For the text-containing cell, return its midpoint in [x, y] coordinate format. 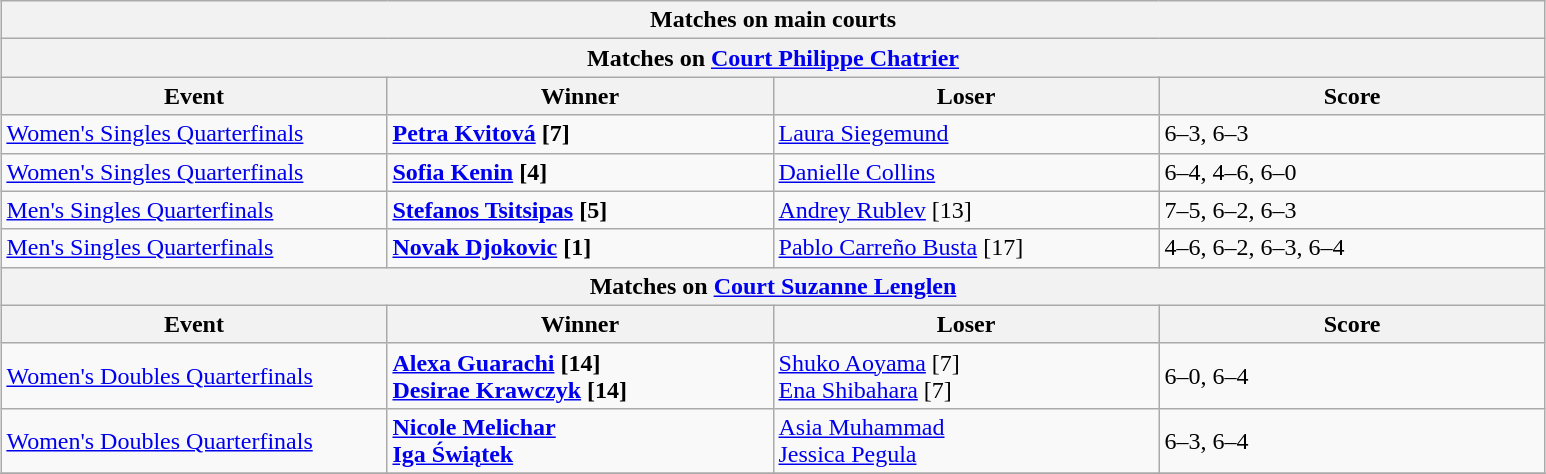
Danielle Collins [966, 172]
Stefanos Tsitsipas [5] [580, 210]
6–3, 6–3 [1352, 134]
Sofia Kenin [4] [580, 172]
Matches on main courts [773, 20]
Shuko Aoyama [7] Ena Shibahara [7] [966, 376]
6–4, 4–6, 6–0 [1352, 172]
7–5, 6–2, 6–3 [1352, 210]
6–0, 6–4 [1352, 376]
Alexa Guarachi [14] Desirae Krawczyk [14] [580, 376]
Matches on Court Philippe Chatrier [773, 58]
4–6, 6–2, 6–3, 6–4 [1352, 248]
Andrey Rublev [13] [966, 210]
Petra Kvitová [7] [580, 134]
6–3, 6–4 [1352, 440]
Nicole Melichar Iga Świątek [580, 440]
Asia Muhammad Jessica Pegula [966, 440]
Novak Djokovic [1] [580, 248]
Matches on Court Suzanne Lenglen [773, 286]
Laura Siegemund [966, 134]
Pablo Carreño Busta [17] [966, 248]
